For the text-containing cell, return its midpoint in (x, y) coordinate format. 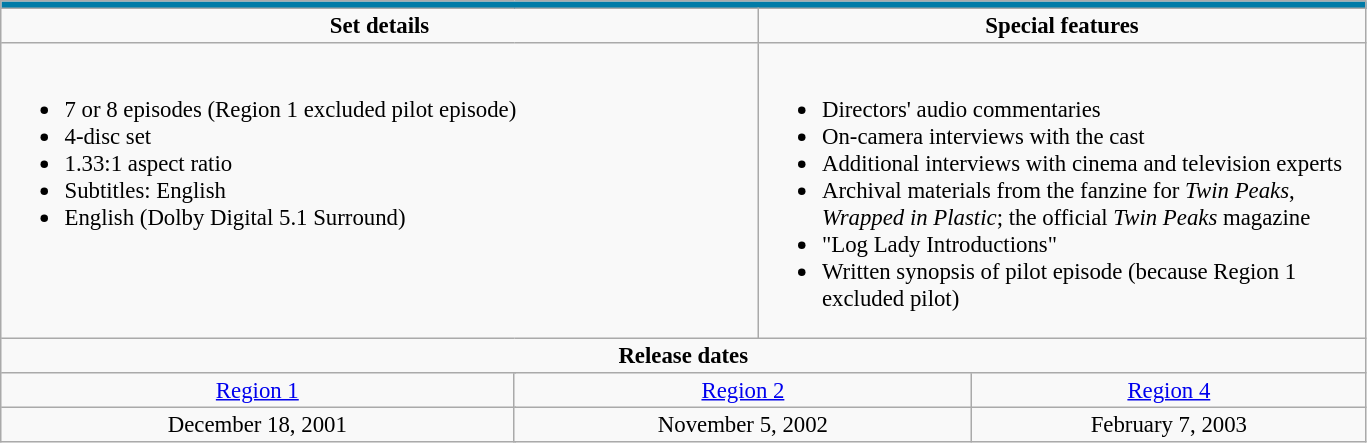
Release dates (684, 356)
Set details (380, 25)
Special features (1062, 25)
December 18, 2001 (258, 425)
Region 4 (1169, 390)
February 7, 2003 (1169, 425)
Region 1 (258, 390)
7 or 8 episodes (Region 1 excluded pilot episode)4-disc set1.33:1 aspect ratioSubtitles: EnglishEnglish (Dolby Digital 5.1 Surround) (380, 191)
November 5, 2002 (743, 425)
Region 2 (743, 390)
